Pinpoint the cell where the given text exists, returning its (x, y) midpoint coordinate. 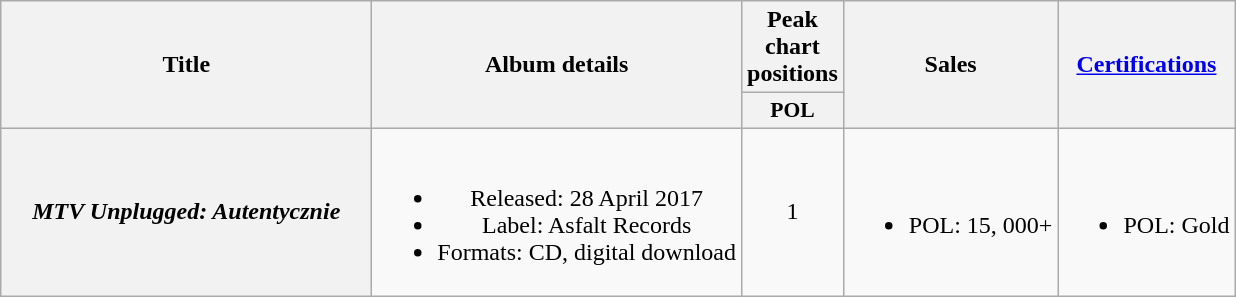
POL (793, 111)
Sales (950, 65)
Released: 28 April 2017Label: Asfalt RecordsFormats: CD, digital download (557, 212)
1 (793, 212)
Title (186, 65)
POL: Gold (1146, 212)
Peak chart positions (793, 47)
POL: 15, 000+ (950, 212)
Album details (557, 65)
MTV Unplugged: Autentycznie (186, 212)
Certifications (1146, 65)
